Return [X, Y] of the center of cell containing provided text 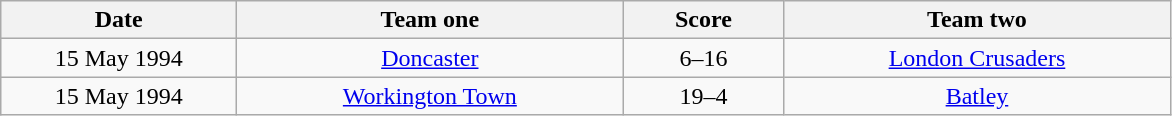
Team one [430, 20]
Date [119, 20]
Doncaster [430, 58]
Score [704, 20]
6–16 [704, 58]
Workington Town [430, 96]
Batley [977, 96]
19–4 [704, 96]
London Crusaders [977, 58]
Team two [977, 20]
